Scan for the cell matching the given text and deliver its (x, y) coordinate at center. 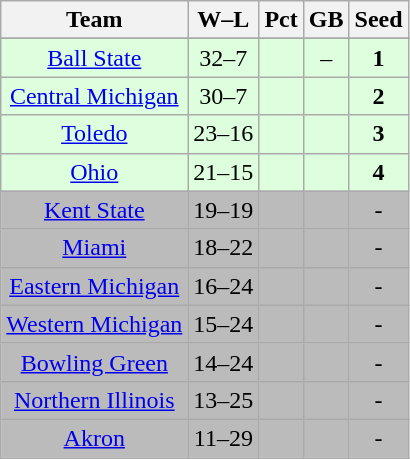
18–22 (224, 248)
15–24 (224, 324)
Miami (94, 248)
4 (378, 172)
1 (378, 58)
W–L (224, 20)
21–15 (224, 172)
16–24 (224, 286)
Northern Illinois (94, 400)
– (326, 58)
Kent State (94, 210)
3 (378, 134)
23–16 (224, 134)
Team (94, 20)
2 (378, 96)
14–24 (224, 362)
32–7 (224, 58)
19–19 (224, 210)
GB (326, 20)
Akron (94, 438)
Pct (281, 20)
Seed (378, 20)
Bowling Green (94, 362)
11–29 (224, 438)
Toledo (94, 134)
30–7 (224, 96)
Central Michigan (94, 96)
Western Michigan (94, 324)
Ball State (94, 58)
Eastern Michigan (94, 286)
Ohio (94, 172)
13–25 (224, 400)
